For the text-containing cell, return its midpoint in (X, Y) coordinate format. 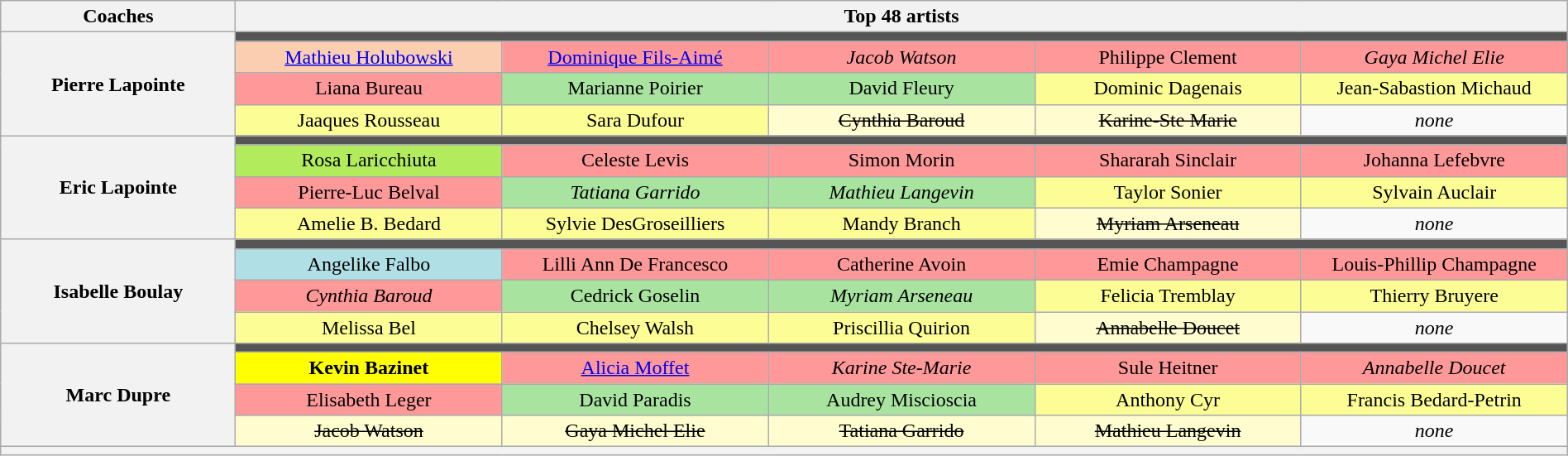
Jaaques Rousseau (369, 120)
Marianne Poirier (635, 89)
Sylvie DesGroseilliers (635, 223)
Shararah Sinclair (1168, 161)
Cedrick Goselin (635, 295)
Elisabeth Leger (369, 400)
Pierre-Luc Belval (369, 192)
Catherine Avoin (901, 264)
Louis-Phillip Champagne (1434, 264)
Lilli Ann De Francesco (635, 264)
Pierre Lapointe (118, 84)
Taylor Sonier (1168, 192)
Jean-Sabastion Michaud (1434, 89)
Mandy Branch (901, 223)
Amelie B. Bedard (369, 223)
Kevin Bazinet (369, 368)
Simon Morin (901, 161)
Thierry Bruyere (1434, 295)
Sara Dufour (635, 120)
Emie Champagne (1168, 264)
Chelsey Walsh (635, 327)
David Fleury (901, 89)
Melissa Bel (369, 327)
Felicia Tremblay (1168, 295)
Celeste Levis (635, 161)
Alicia Moffet (635, 368)
Rosa Laricchiuta (369, 161)
Francis Bedard-Petrin (1434, 400)
Karine-Ste Marie (1168, 120)
Sule Heitner (1168, 368)
Liana Bureau (369, 89)
Eric Lapointe (118, 187)
Coaches (118, 17)
Karine Ste-Marie (901, 368)
Angelike Falbo (369, 264)
Priscillia Quirion (901, 327)
David Paradis (635, 400)
Johanna Lefebvre (1434, 161)
Philippe Clement (1168, 57)
Anthony Cyr (1168, 400)
Marc Dupre (118, 396)
Dominic Dagenais (1168, 89)
Top 48 artists (901, 17)
Sylvain Auclair (1434, 192)
Mathieu Holubowski (369, 57)
Audrey Miscioscia (901, 400)
Dominique Fils-Aimé (635, 57)
Isabelle Boulay (118, 291)
